Detect which cell encompasses the target text, then output its [X, Y] center coordinate. 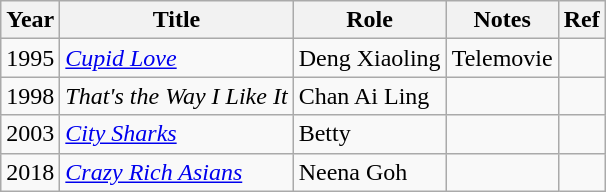
Year [30, 20]
Notes [502, 20]
Ref [582, 20]
City Sharks [176, 134]
That's the Way I Like It [176, 96]
2003 [30, 134]
Chan Ai Ling [370, 96]
Role [370, 20]
Title [176, 20]
Telemovie [502, 58]
2018 [30, 172]
Neena Goh [370, 172]
1998 [30, 96]
Deng Xiaoling [370, 58]
Cupid Love [176, 58]
1995 [30, 58]
Betty [370, 134]
Crazy Rich Asians [176, 172]
